Identify which cell holds the provided text, then report its (x, y) central coordinate. 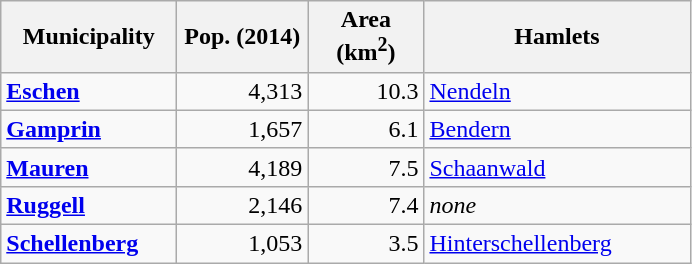
Schaanwald (557, 167)
Area (km2) (366, 37)
7.4 (366, 205)
Municipality (89, 37)
Eschen (89, 91)
4,189 (242, 167)
7.5 (366, 167)
1,053 (242, 244)
Schellenberg (89, 244)
Pop. (2014) (242, 37)
Hinterschellenberg (557, 244)
Gamprin (89, 129)
6.1 (366, 129)
Ruggell (89, 205)
none (557, 205)
Mauren (89, 167)
Bendern (557, 129)
Hamlets (557, 37)
4,313 (242, 91)
3.5 (366, 244)
1,657 (242, 129)
2,146 (242, 205)
10.3 (366, 91)
Nendeln (557, 91)
